Scan for the cell matching the given text and deliver its [x, y] coordinate at center. 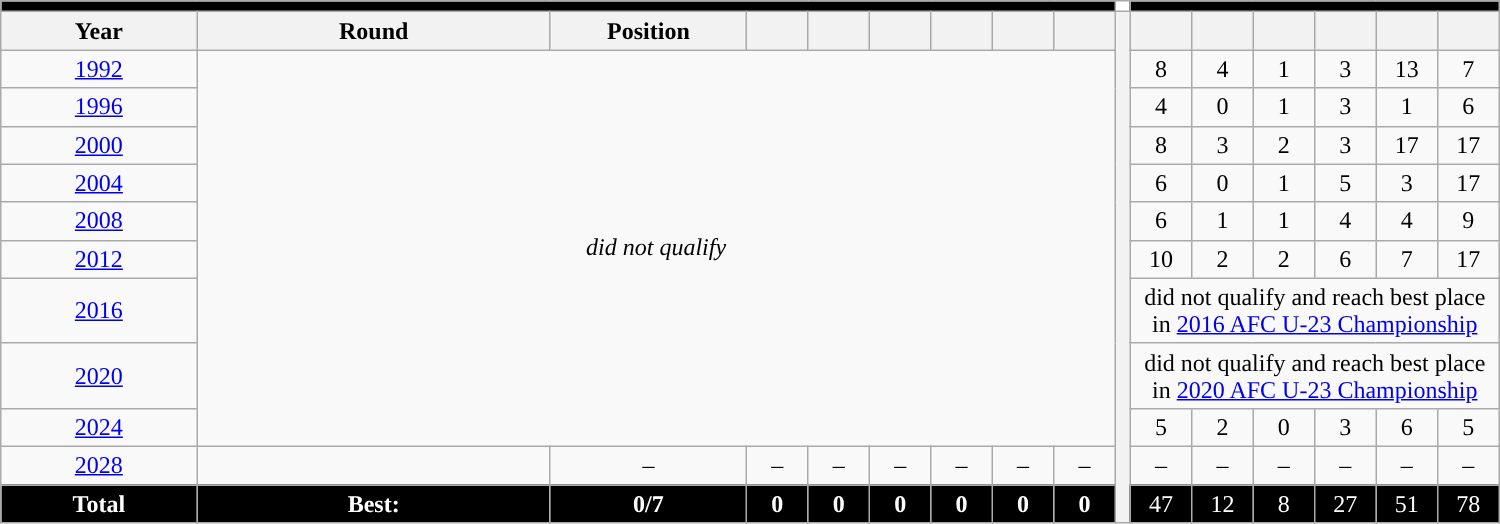
12 [1222, 503]
2020 [99, 376]
Total [99, 503]
Position [648, 31]
2028 [99, 465]
1992 [99, 69]
2000 [99, 145]
13 [1406, 69]
Best: [374, 503]
0/7 [648, 503]
51 [1406, 503]
did not qualify and reach best place in 2016 AFC U-23 Championship [1314, 310]
10 [1160, 259]
1996 [99, 107]
did not qualify [656, 248]
did not qualify and reach best place in 2020 AFC U-23 Championship [1314, 376]
2024 [99, 427]
2004 [99, 183]
2016 [99, 310]
27 [1346, 503]
Year [99, 31]
47 [1160, 503]
Round [374, 31]
2008 [99, 221]
78 [1468, 503]
2012 [99, 259]
9 [1468, 221]
